Scan for the cell matching the given text and deliver its [X, Y] coordinate at center. 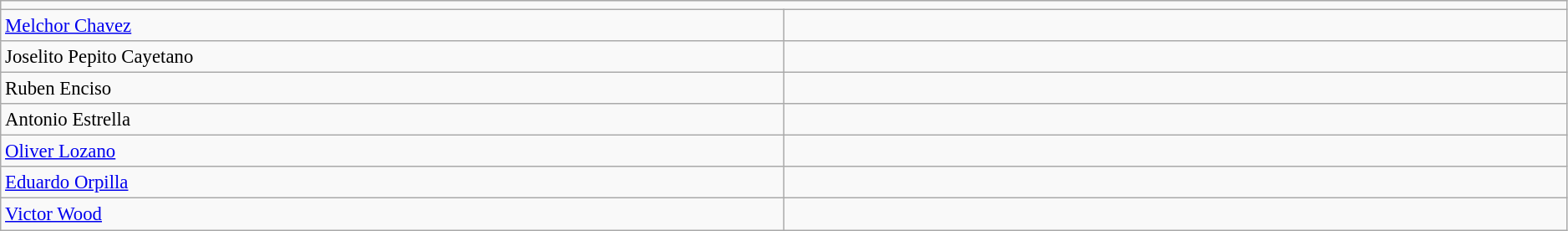
Antonio Estrella [393, 120]
Melchor Chavez [393, 26]
Joselito Pepito Cayetano [393, 57]
Oliver Lozano [393, 151]
Ruben Enciso [393, 89]
Eduardo Orpilla [393, 183]
Victor Wood [393, 214]
